Scan for the cell matching the given text and deliver its [x, y] coordinate at center. 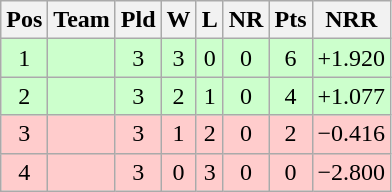
+1.920 [352, 58]
NRR [352, 20]
L [210, 20]
−2.800 [352, 172]
Team [82, 20]
−0.416 [352, 134]
6 [290, 58]
Pld [138, 20]
Pts [290, 20]
+1.077 [352, 96]
NR [246, 20]
Pos [24, 20]
W [178, 20]
